From the cell containing the given text, extract its center point as [x, y] coordinate. 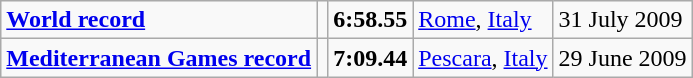
Mediterranean Games record [159, 58]
Pescara, Italy [483, 58]
31 July 2009 [622, 20]
World record [159, 20]
Rome, Italy [483, 20]
6:58.55 [370, 20]
7:09.44 [370, 58]
29 June 2009 [622, 58]
